Detect which cell encompasses the target text, then output its (x, y) center coordinate. 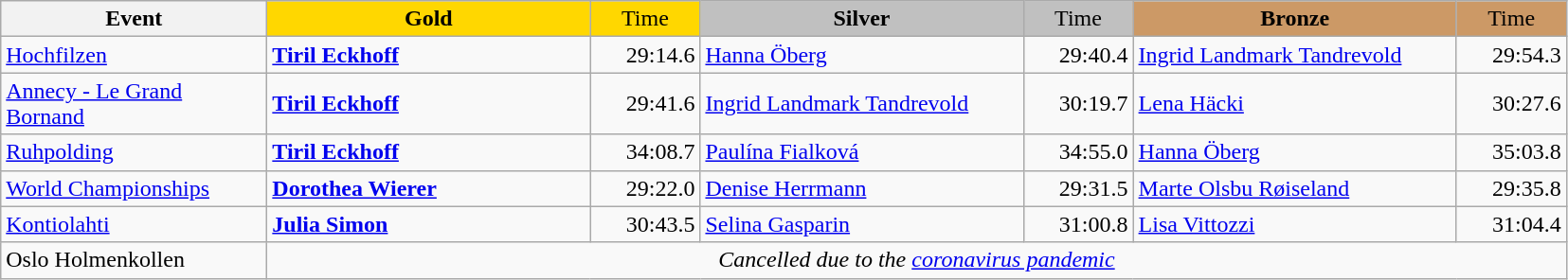
34:55.0 (1078, 152)
30:27.6 (1511, 104)
World Championships (135, 188)
Event (135, 19)
Lisa Vittozzi (1294, 224)
Julia Simon (428, 224)
34:08.7 (645, 152)
Hochfilzen (135, 55)
Selina Gasparin (862, 224)
29:35.8 (1511, 188)
31:04.4 (1511, 224)
Denise Herrmann (862, 188)
30:43.5 (645, 224)
29:22.0 (645, 188)
29:54.3 (1511, 55)
30:19.7 (1078, 104)
Annecy - Le Grand Bornand (135, 104)
29:31.5 (1078, 188)
35:03.8 (1511, 152)
Gold (428, 19)
Ruhpolding (135, 152)
Bronze (1294, 19)
Oslo Holmenkollen (135, 260)
29:41.6 (645, 104)
31:00.8 (1078, 224)
Kontiolahti (135, 224)
29:14.6 (645, 55)
Dorothea Wierer (428, 188)
Paulína Fialková (862, 152)
Marte Olsbu Røiseland (1294, 188)
29:40.4 (1078, 55)
Lena Häcki (1294, 104)
Cancelled due to the coronavirus pandemic (917, 260)
Silver (862, 19)
